Determine the [x, y] coordinate at the center of the cell enclosing the given text.  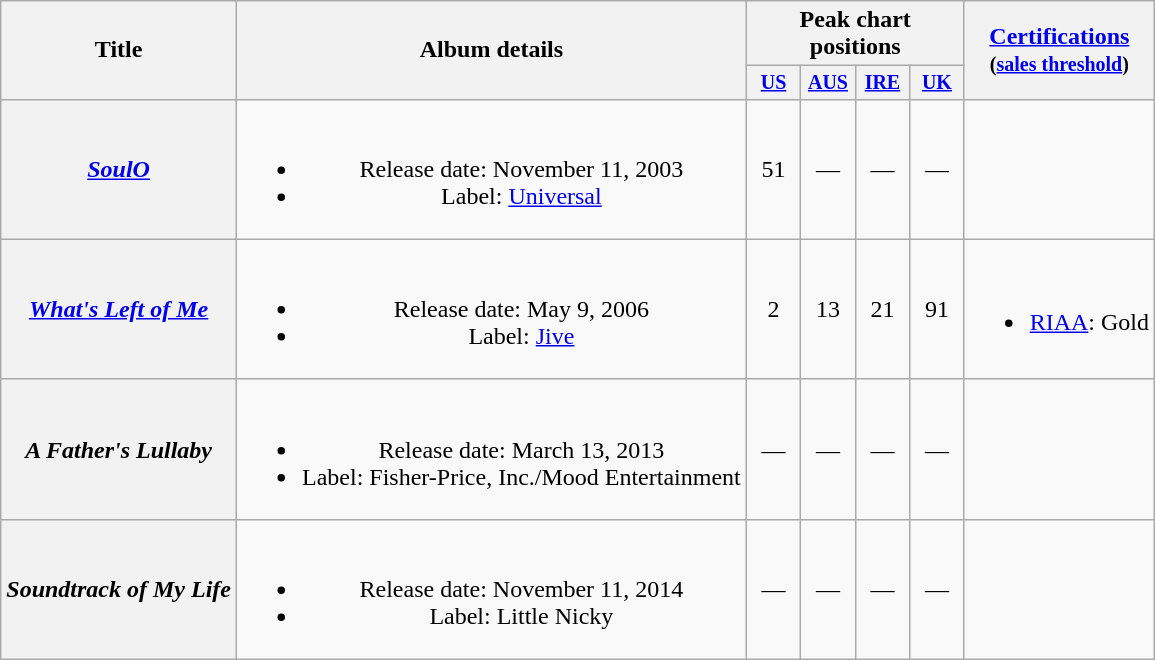
Release date: November 11, 2003Label: Universal [491, 169]
IRE [882, 82]
91 [937, 309]
Title [119, 50]
RIAA: Gold [1059, 309]
US [773, 82]
Release date: May 9, 2006Label: Jive [491, 309]
Peak chart positions [855, 34]
51 [773, 169]
A Father's Lullaby [119, 449]
What's Left of Me [119, 309]
Certifications(sales threshold) [1059, 50]
2 [773, 309]
13 [828, 309]
SoulO [119, 169]
21 [882, 309]
Album details [491, 50]
Soundtrack of My Life [119, 589]
AUS [828, 82]
Release date: March 13, 2013Label: Fisher-Price, Inc./Mood Entertainment [491, 449]
Release date: November 11, 2014Label: Little Nicky [491, 589]
UK [937, 82]
